For the text-containing cell, return its midpoint in (X, Y) coordinate format. 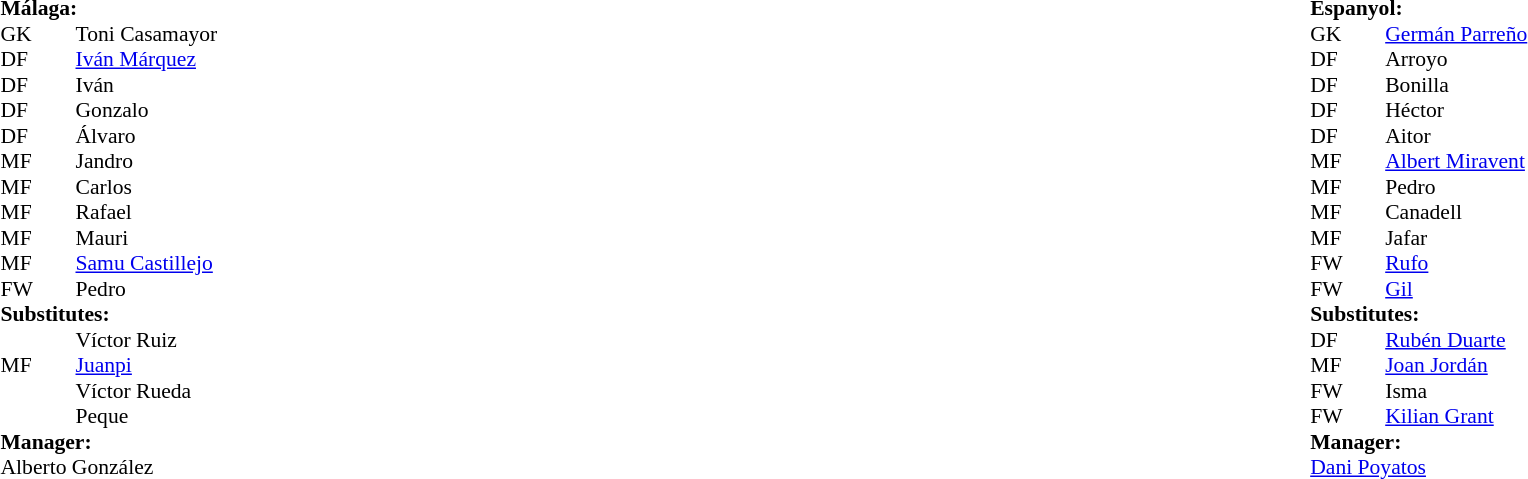
Joan Jordán (1456, 365)
Álvaro (147, 136)
Isma (1456, 391)
Toni Casamayor (147, 34)
Víctor Ruiz (147, 340)
Juanpi (147, 365)
Bonilla (1456, 85)
Iván Márquez (147, 59)
Gonzalo (147, 111)
Víctor Rueda (147, 391)
Carlos (147, 187)
Iván (147, 85)
Peque (147, 417)
Jandro (147, 161)
Rubén Duarte (1456, 340)
Aitor (1456, 136)
Albert Miravent (1456, 161)
Rufo (1456, 263)
Kilian Grant (1456, 417)
Gil (1456, 289)
Canadell (1456, 213)
Germán Parreño (1456, 34)
Samu Castillejo (147, 263)
Arroyo (1456, 59)
Héctor (1456, 111)
Mauri (147, 238)
Jafar (1456, 238)
Rafael (147, 213)
